For the text-containing cell, return its midpoint in [x, y] coordinate format. 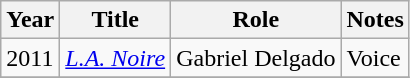
Year [30, 20]
L.A. Noire [116, 58]
Title [116, 20]
Gabriel Delgado [256, 58]
Role [256, 20]
Voice [375, 58]
Notes [375, 20]
2011 [30, 58]
